Pinpoint the cell where the given text exists, returning its [x, y] midpoint coordinate. 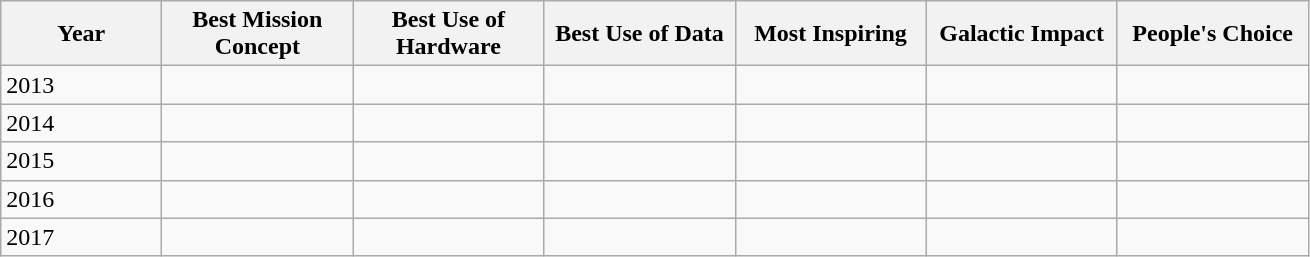
People's Choice [1212, 34]
Most Inspiring [830, 34]
Best Use of Hardware [448, 34]
2013 [82, 85]
2015 [82, 161]
2017 [82, 237]
Galactic Impact [1022, 34]
Best Mission Concept [258, 34]
2016 [82, 199]
Year [82, 34]
2014 [82, 123]
Best Use of Data [640, 34]
